Return [x, y] of the center of cell containing provided text 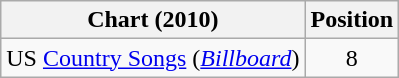
US Country Songs (Billboard) [153, 58]
Position [352, 20]
Chart (2010) [153, 20]
8 [352, 58]
